Determine the [x, y] coordinate at the center of the cell enclosing the given text.  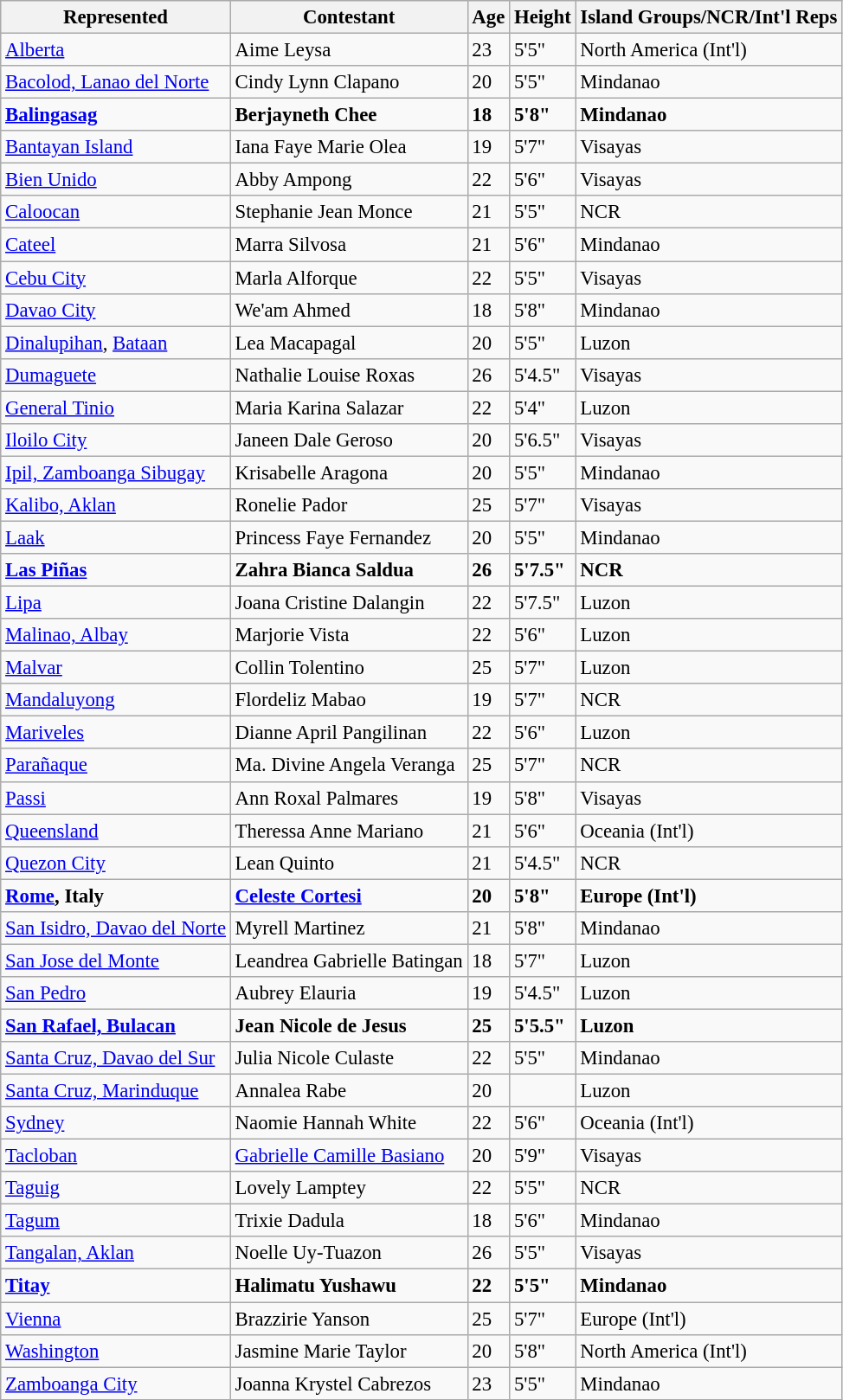
Aubrey Elauria [349, 993]
Maria Karina Salazar [349, 408]
Tacloban [116, 1156]
Caloocan [116, 212]
Cateel [116, 245]
Leandrea Gabrielle Batingan [349, 960]
Balingasag [116, 115]
Island Groups/NCR/Int'l Reps [709, 17]
Washington [116, 1351]
Iana Faye Marie Olea [349, 147]
Quezon City [116, 863]
Ipil, Zamboanga Sibugay [116, 472]
Celeste Cortesi [349, 896]
5'6.5" [543, 440]
Represented [116, 17]
Ronelie Pador [349, 505]
Santa Cruz, Davao del Sur [116, 1058]
Brazzirie Yanson [349, 1319]
Ann Roxal Palmares [349, 798]
Davao City [116, 310]
Ma. Divine Angela Veranga [349, 766]
We'am Ahmed [349, 310]
Jasmine Marie Taylor [349, 1351]
Trixie Dadula [349, 1221]
Iloilo City [116, 440]
Vienna [116, 1319]
Lipa [116, 603]
Myrell Martinez [349, 928]
Noelle Uy-Tuazon [349, 1254]
Mariveles [116, 733]
Jean Nicole de Jesus [349, 1025]
Kalibo, Aklan [116, 505]
Cebu City [116, 278]
General Tinio [116, 408]
Dinalupihan, Bataan [116, 343]
5'4" [543, 408]
Lovely Lamptey [349, 1188]
Las Piñas [116, 570]
Halimatu Yushawu [349, 1286]
Malvar [116, 668]
Rome, Italy [116, 896]
Height [543, 17]
Taguig [116, 1188]
Flordeliz Mabao [349, 700]
5'5.5" [543, 1025]
Lea Macapagal [349, 343]
Laak [116, 537]
Janeen Dale Geroso [349, 440]
Dianne April Pangilinan [349, 733]
Zamboanga City [116, 1384]
San Pedro [116, 993]
Nathalie Louise Roxas [349, 375]
Aime Leysa [349, 50]
Sydney [116, 1123]
Julia Nicole Culaste [349, 1058]
Stephanie Jean Monce [349, 212]
Collin Tolentino [349, 668]
Contestant [349, 17]
Passi [116, 798]
San Isidro, Davao del Norte [116, 928]
Krisabelle Aragona [349, 472]
Marla Alforque [349, 278]
Abby Ampong [349, 180]
Lean Quinto [349, 863]
5'9" [543, 1156]
Malinao, Albay [116, 635]
Joanna Krystel Cabrezos [349, 1384]
Princess Faye Fernandez [349, 537]
Joana Cristine Dalangin [349, 603]
San Jose del Monte [116, 960]
Age [488, 17]
Berjayneth Chee [349, 115]
Alberta [116, 50]
Annalea Rabe [349, 1091]
Bantayan Island [116, 147]
Naomie Hannah White [349, 1123]
San Rafael, Bulacan [116, 1025]
Bacolod, Lanao del Norte [116, 82]
Parañaque [116, 766]
Gabrielle Camille Basiano [349, 1156]
Marra Silvosa [349, 245]
Titay [116, 1286]
Bien Unido [116, 180]
Marjorie Vista [349, 635]
Tagum [116, 1221]
Tangalan, Aklan [116, 1254]
Santa Cruz, Marinduque [116, 1091]
Theressa Anne Mariano [349, 831]
Mandaluyong [116, 700]
Dumaguete [116, 375]
Queensland [116, 831]
Zahra Bianca Saldua [349, 570]
Cindy Lynn Clapano [349, 82]
